Capture the cell that displays the provided text and extract its [X, Y] central coordinate. 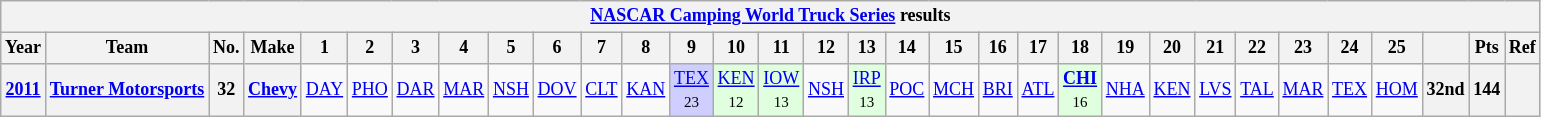
KEN12 [736, 90]
24 [1350, 48]
4 [464, 48]
TAL [1257, 90]
KAN [646, 90]
KEN [1172, 90]
1 [324, 48]
5 [512, 48]
DAR [416, 90]
9 [692, 48]
Team [126, 48]
16 [998, 48]
19 [1125, 48]
2 [370, 48]
8 [646, 48]
17 [1038, 48]
21 [1216, 48]
CHI16 [1080, 90]
HOM [1396, 90]
MCH [954, 90]
6 [557, 48]
20 [1172, 48]
No. [226, 48]
11 [782, 48]
25 [1396, 48]
ATL [1038, 90]
12 [826, 48]
3 [416, 48]
BRI [998, 90]
PHO [370, 90]
7 [602, 48]
18 [1080, 48]
Turner Motorsports [126, 90]
13 [866, 48]
Pts [1487, 48]
Ref [1522, 48]
NASCAR Camping World Truck Series results [770, 16]
POC [907, 90]
Year [24, 48]
IOW13 [782, 90]
10 [736, 48]
22 [1257, 48]
IRP13 [866, 90]
NHA [1125, 90]
DOV [557, 90]
TEX [1350, 90]
32 [226, 90]
Make [273, 48]
CLT [602, 90]
32nd [1446, 90]
15 [954, 48]
23 [1303, 48]
TEX23 [692, 90]
LVS [1216, 90]
2011 [24, 90]
DAY [324, 90]
144 [1487, 90]
14 [907, 48]
Chevy [273, 90]
